Determine the (X, Y) coordinate at the center of the cell enclosing the given text.  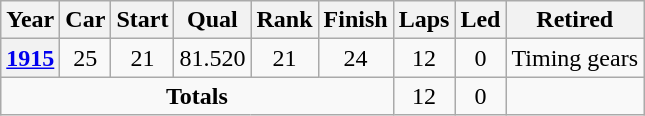
81.520 (212, 58)
Led (480, 20)
1915 (30, 58)
Qual (212, 20)
Rank (284, 20)
24 (356, 58)
Laps (424, 20)
25 (86, 58)
Car (86, 20)
Year (30, 20)
Timing gears (575, 58)
Retired (575, 20)
Finish (356, 20)
Totals (197, 96)
Start (142, 20)
